From the cell containing the given text, extract its center point as (x, y) coordinate. 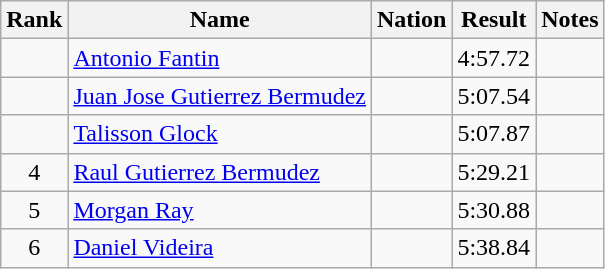
Name (220, 20)
5 (34, 210)
Daniel Videira (220, 248)
4:57.72 (494, 58)
Notes (570, 20)
5:29.21 (494, 172)
Raul Gutierrez Bermudez (220, 172)
4 (34, 172)
Morgan Ray (220, 210)
Nation (411, 20)
6 (34, 248)
Antonio Fantin (220, 58)
5:07.54 (494, 96)
Rank (34, 20)
Juan Jose Gutierrez Bermudez (220, 96)
Result (494, 20)
Talisson Glock (220, 134)
5:38.84 (494, 248)
5:07.87 (494, 134)
5:30.88 (494, 210)
